Find where the given text appears and provide that cell's center as [X, Y] coordinate. 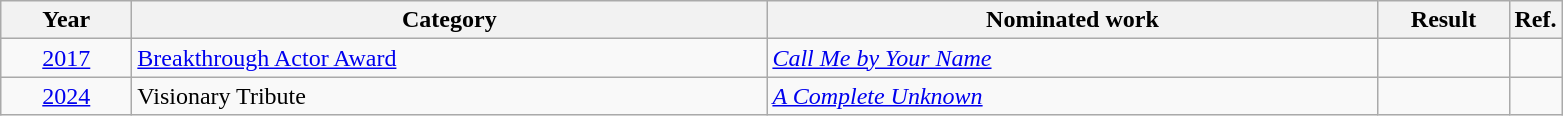
Call Me by Your Name [1072, 58]
Category [450, 20]
Year [66, 20]
Nominated work [1072, 20]
2017 [66, 58]
2024 [66, 96]
Visionary Tribute [450, 96]
Ref. [1536, 20]
Result [1444, 20]
Breakthrough Actor Award [450, 58]
A Complete Unknown [1072, 96]
